Provide the (x, y) coordinate of the cell's center where the given text is located.  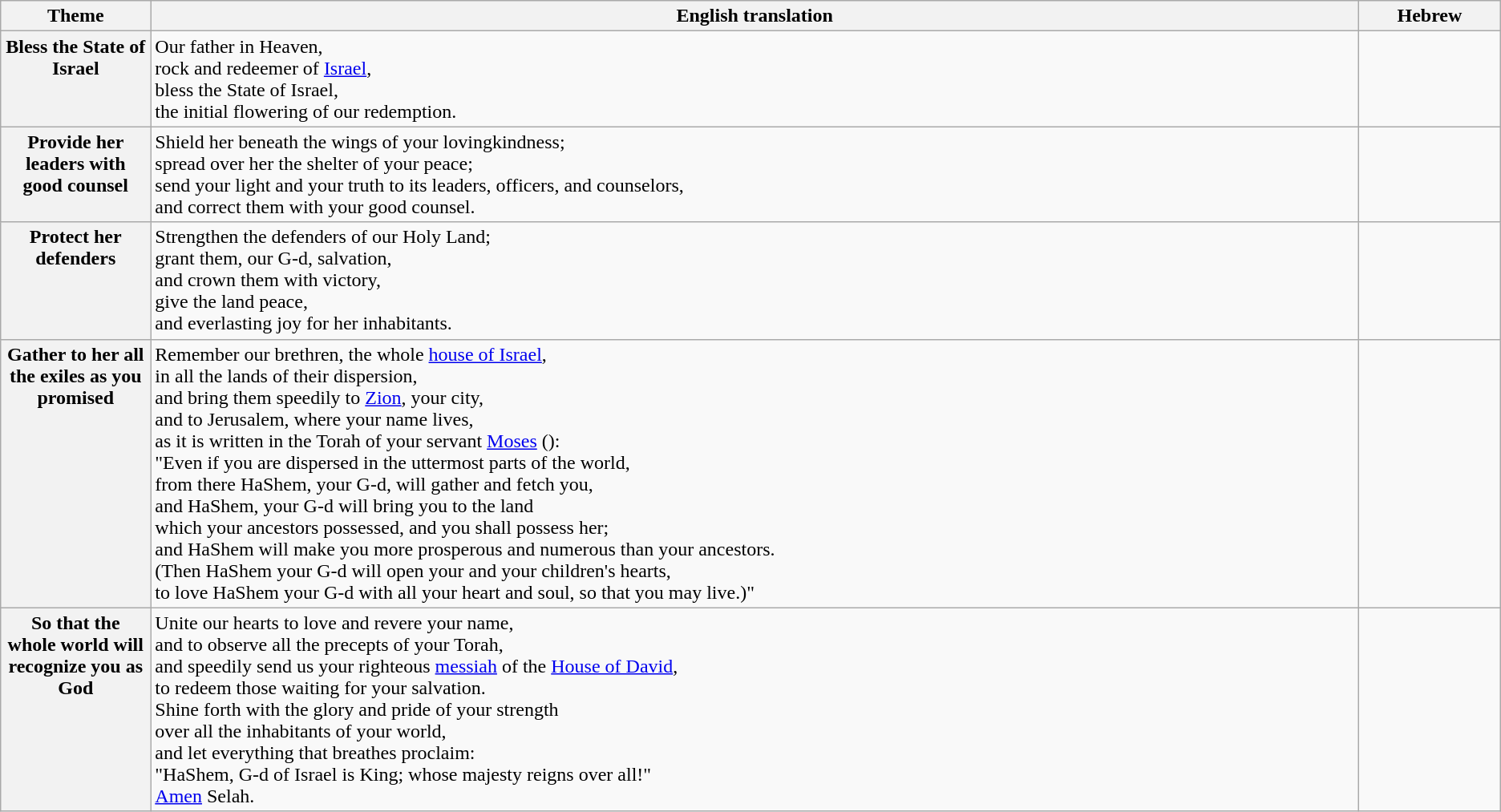
English translation (755, 16)
Gather to her all the exiles as you promised (75, 473)
Provide her leaders with good counsel (75, 175)
Our father in Heaven,rock and redeemer of Israel,bless the State of Israel,the initial flowering of our redemption. (755, 79)
Bless the State of Israel (75, 79)
So that the whole world will recognize you as God (75, 709)
Protect her defenders (75, 281)
Theme (75, 16)
Hebrew (1430, 16)
